Return the (x, y) coordinate for the center point of the cell that contains the specified text.  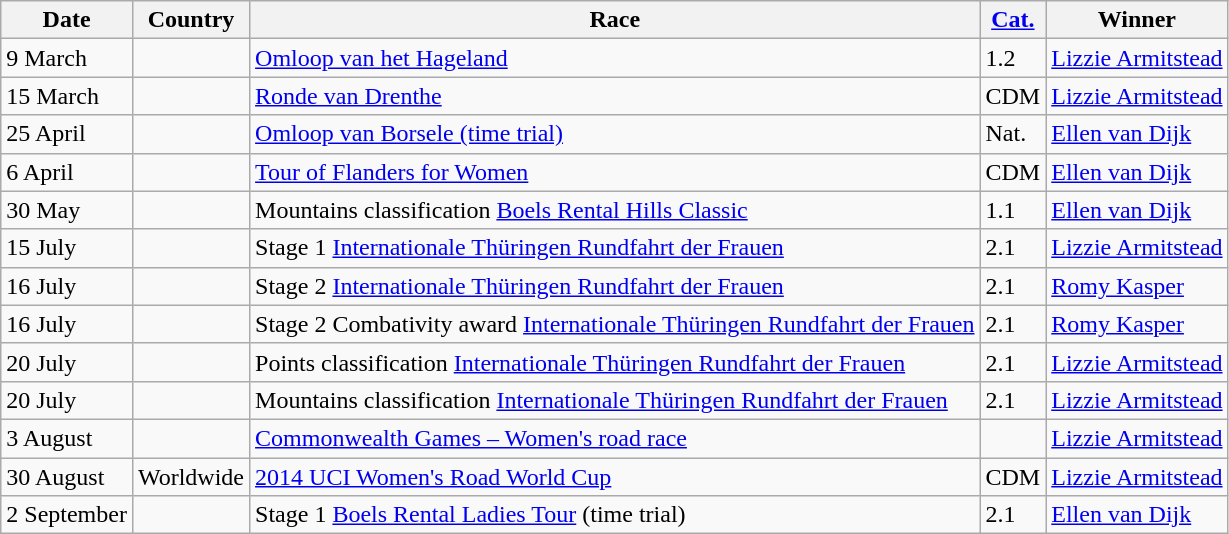
25 April (67, 134)
Tour of Flanders for Women (615, 172)
Country (190, 20)
Omloop van het Hageland (615, 58)
Cat. (1013, 20)
Mountains classification Internationale Thüringen Rundfahrt der Frauen (615, 400)
30 August (67, 477)
Stage 2 Combativity award Internationale Thüringen Rundfahrt der Frauen (615, 324)
Worldwide (190, 477)
Nat. (1013, 134)
Date (67, 20)
Stage 2 Internationale Thüringen Rundfahrt der Frauen (615, 286)
15 July (67, 248)
Ronde van Drenthe (615, 96)
30 May (67, 210)
Winner (1137, 20)
Points classification Internationale Thüringen Rundfahrt der Frauen (615, 362)
Race (615, 20)
Commonwealth Games – Women's road race (615, 438)
2014 UCI Women's Road World Cup (615, 477)
Stage 1 Internationale Thüringen Rundfahrt der Frauen (615, 248)
Omloop van Borsele (time trial) (615, 134)
6 April (67, 172)
Mountains classification Boels Rental Hills Classic (615, 210)
9 March (67, 58)
15 March (67, 96)
Stage 1 Boels Rental Ladies Tour (time trial) (615, 515)
2 September (67, 515)
1.2 (1013, 58)
3 August (67, 438)
1.1 (1013, 210)
